Return (x, y) of the center of cell containing provided text 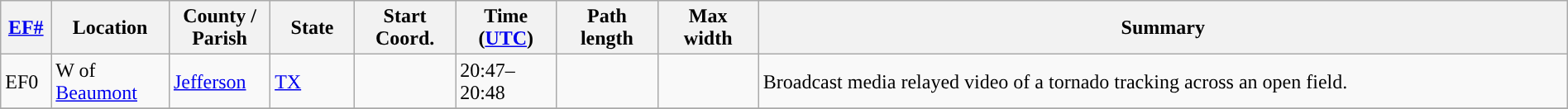
20:47–20:48 (506, 81)
Start Coord. (404, 28)
Time (UTC) (506, 28)
State (313, 28)
Path length (607, 28)
Jefferson (219, 81)
TX (313, 81)
Broadcast media relayed video of a tornado tracking across an open field. (1163, 81)
County / Parish (219, 28)
Max width (708, 28)
W of Beaumont (111, 81)
Location (111, 28)
EF0 (26, 81)
EF# (26, 28)
Summary (1163, 28)
